Provide the [X, Y] coordinate of the cell's center where the given text is located.  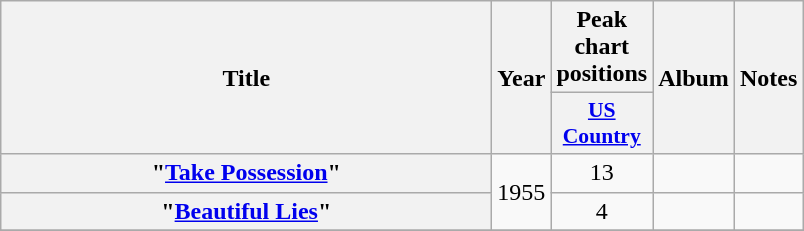
13 [602, 173]
1955 [522, 192]
Album [694, 78]
4 [602, 211]
Title [246, 78]
Notes [768, 78]
"Take Possession" [246, 173]
"Beautiful Lies" [246, 211]
Peakchartpositions [602, 47]
Year [522, 78]
USCountry [602, 124]
